Locate the cell with the specified text and output its (x, y) center coordinate. 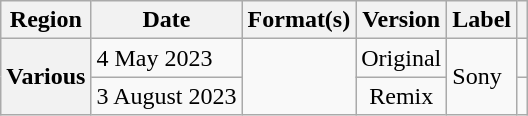
Format(s) (299, 20)
4 May 2023 (166, 58)
Label (482, 20)
Sony (482, 77)
Region (46, 20)
Original (402, 58)
Version (402, 20)
Various (46, 77)
3 August 2023 (166, 96)
Remix (402, 96)
Date (166, 20)
